Pinpoint the cell where the given text exists, returning its [x, y] midpoint coordinate. 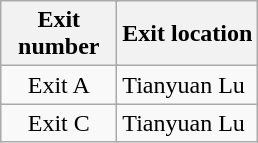
Exit location [188, 34]
Exit number [59, 34]
Exit C [59, 123]
Exit A [59, 85]
